Search for the cell housing the specified text and yield its (X, Y) center coordinate. 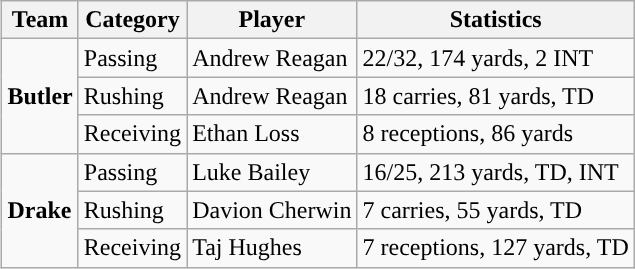
Luke Bailey (272, 172)
Ethan Loss (272, 134)
7 carries, 55 yards, TD (496, 210)
18 carries, 81 yards, TD (496, 96)
Davion Cherwin (272, 210)
Taj Hughes (272, 248)
Player (272, 20)
22/32, 174 yards, 2 INT (496, 58)
Drake (40, 210)
Category (132, 20)
7 receptions, 127 yards, TD (496, 248)
Butler (40, 96)
16/25, 213 yards, TD, INT (496, 172)
Statistics (496, 20)
Team (40, 20)
8 receptions, 86 yards (496, 134)
